For the text-containing cell, return its midpoint in [x, y] coordinate format. 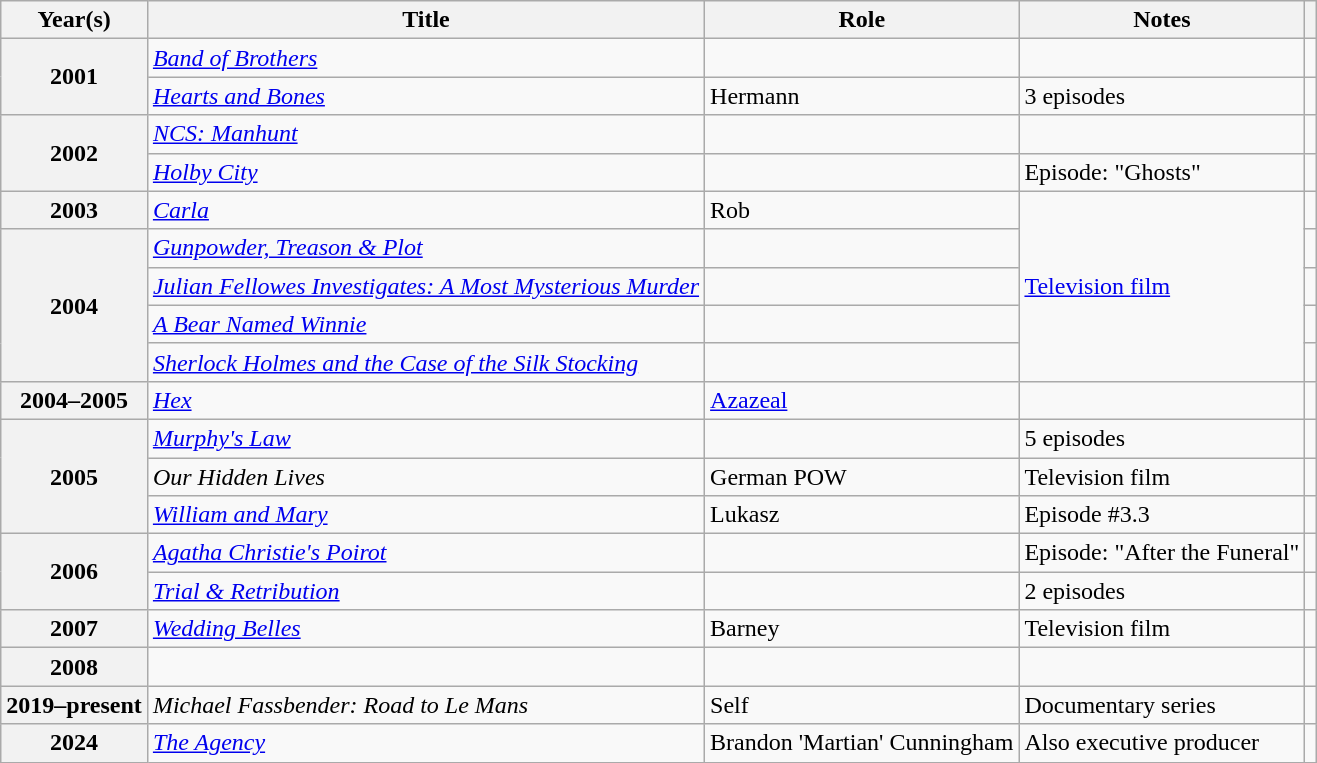
Brandon 'Martian' Cunningham [862, 743]
Gunpowder, Treason & Plot [426, 248]
Documentary series [1162, 705]
Rob [862, 210]
Agatha Christie's Poirot [426, 553]
2001 [74, 77]
Episode: "After the Funeral" [1162, 553]
Role [862, 20]
Trial & Retribution [426, 591]
Band of Brothers [426, 58]
2024 [74, 743]
Episode: "Ghosts" [1162, 172]
The Agency [426, 743]
William and Mary [426, 515]
2002 [74, 153]
Self [862, 705]
2007 [74, 629]
Azazeal [862, 400]
3 episodes [1162, 96]
Julian Fellowes Investigates: A Most Mysterious Murder [426, 286]
2004 [74, 305]
Sherlock Holmes and the Case of the Silk Stocking [426, 362]
Lukasz [862, 515]
Michael Fassbender: Road to Le Mans [426, 705]
Notes [1162, 20]
2004–2005 [74, 400]
2006 [74, 572]
Hex [426, 400]
Title [426, 20]
Barney [862, 629]
Murphy's Law [426, 438]
2003 [74, 210]
NCS: Manhunt [426, 134]
Holby City [426, 172]
2019–present [74, 705]
5 episodes [1162, 438]
Also executive producer [1162, 743]
Episode #3.3 [1162, 515]
Our Hidden Lives [426, 477]
Year(s) [74, 20]
2008 [74, 667]
Hearts and Bones [426, 96]
2 episodes [1162, 591]
German POW [862, 477]
Carla [426, 210]
A Bear Named Winnie [426, 324]
Hermann [862, 96]
Wedding Belles [426, 629]
2005 [74, 476]
